Return [X, Y] of the center of cell containing provided text 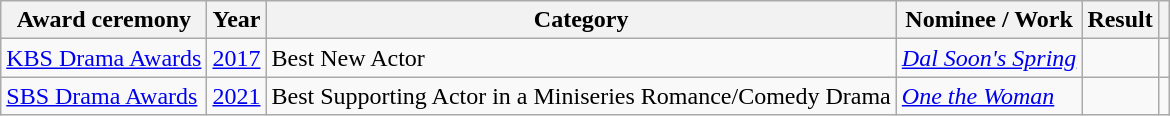
Best Supporting Actor in a Miniseries Romance/Comedy Drama [581, 96]
2021 [236, 96]
Dal Soon's Spring [989, 58]
Result [1120, 20]
SBS Drama Awards [104, 96]
Year [236, 20]
2017 [236, 58]
Best New Actor [581, 58]
One the Woman [989, 96]
Nominee / Work [989, 20]
Category [581, 20]
KBS Drama Awards [104, 58]
Award ceremony [104, 20]
